From the cell containing the given text, extract its center point as (x, y) coordinate. 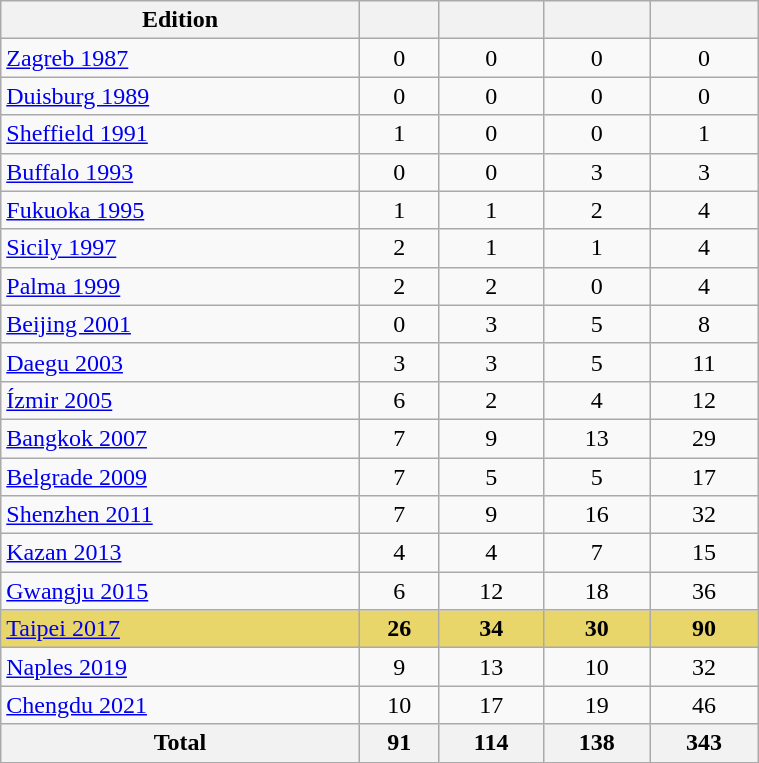
18 (596, 591)
Naples 2019 (180, 667)
Ízmir 2005 (180, 400)
8 (704, 324)
46 (704, 705)
34 (491, 629)
Shenzhen 2011 (180, 515)
Palma 1999 (180, 286)
Total (180, 743)
19 (596, 705)
29 (704, 438)
138 (596, 743)
Belgrade 2009 (180, 477)
16 (596, 515)
343 (704, 743)
Gwangju 2015 (180, 591)
90 (704, 629)
15 (704, 553)
Duisburg 1989 (180, 96)
114 (491, 743)
26 (399, 629)
Daegu 2003 (180, 362)
Sicily 1997 (180, 248)
11 (704, 362)
30 (596, 629)
Sheffield 1991 (180, 134)
Beijing 2001 (180, 324)
Buffalo 1993 (180, 172)
Taipei 2017 (180, 629)
Edition (180, 20)
Zagreb 1987 (180, 58)
91 (399, 743)
Bangkok 2007 (180, 438)
Chengdu 2021 (180, 705)
Kazan 2013 (180, 553)
36 (704, 591)
Fukuoka 1995 (180, 210)
